Locate the cell with the specified text and output its [x, y] center coordinate. 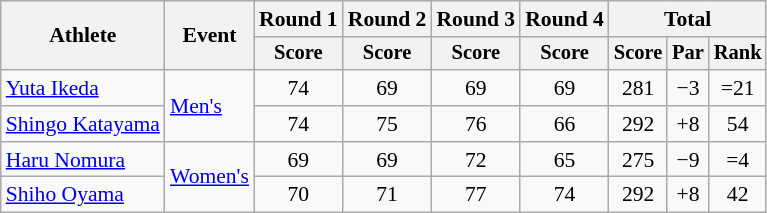
75 [388, 124]
=4 [738, 160]
Event [210, 36]
Shiho Oyama [83, 195]
77 [476, 195]
−3 [688, 88]
Par [688, 54]
Men's [210, 106]
Total [688, 19]
Round 4 [564, 19]
54 [738, 124]
Yuta Ikeda [83, 88]
=21 [738, 88]
Round 3 [476, 19]
66 [564, 124]
Shingo Katayama [83, 124]
Women's [210, 178]
281 [638, 88]
42 [738, 195]
Round 1 [298, 19]
70 [298, 195]
Athlete [83, 36]
72 [476, 160]
275 [638, 160]
Haru Nomura [83, 160]
−9 [688, 160]
76 [476, 124]
71 [388, 195]
Rank [738, 54]
65 [564, 160]
Round 2 [388, 19]
